Locate the cell with the specified text and output its [X, Y] center coordinate. 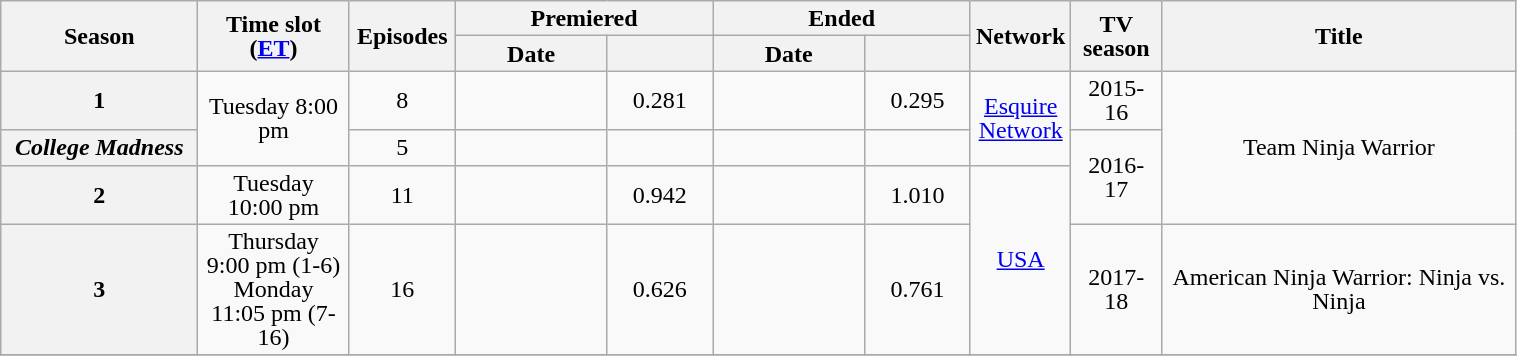
8 [402, 100]
Premiered [584, 18]
2 [100, 194]
5 [402, 148]
1.010 [917, 194]
Tuesday 10:00 pm [274, 194]
2016-17 [1116, 177]
USA [1020, 260]
3 [100, 290]
College Madness [100, 148]
Team Ninja Warrior [1339, 148]
Tuesday 8:00 pm [274, 118]
Time slot (ET) [274, 36]
Esquire Network [1020, 118]
0.761 [917, 290]
0.295 [917, 100]
2015-16 [1116, 100]
16 [402, 290]
Thursday 9:00 pm (1-6)Monday 11:05 pm (7-16) [274, 290]
Title [1339, 36]
Episodes [402, 36]
1 [100, 100]
TV season [1116, 36]
11 [402, 194]
Ended [842, 18]
Season [100, 36]
0.942 [660, 194]
0.281 [660, 100]
2017-18 [1116, 290]
Network [1020, 36]
0.626 [660, 290]
American Ninja Warrior: Ninja vs. Ninja [1339, 290]
